Return the (x, y) coordinate for the center point of the cell that contains the specified text.  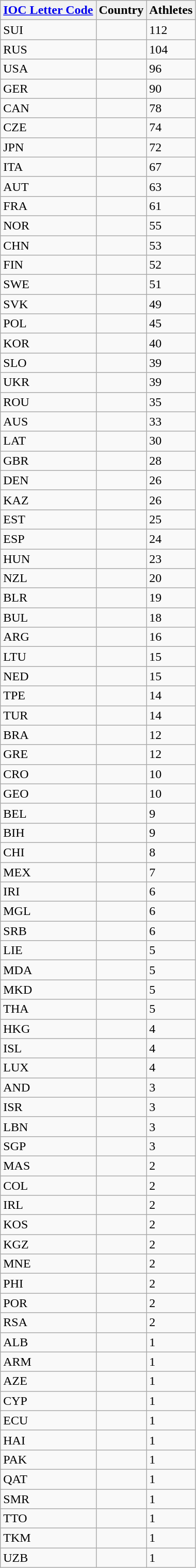
SVK (48, 304)
104 (171, 49)
EST (48, 519)
MEX (48, 872)
BIH (48, 833)
ALB (48, 1342)
96 (171, 69)
GBR (48, 461)
UKR (48, 382)
TKM (48, 1538)
ITA (48, 167)
CAN (48, 108)
61 (171, 206)
LTU (48, 657)
ISR (48, 1107)
19 (171, 598)
AZE (48, 1381)
16 (171, 637)
USA (48, 69)
CYP (48, 1401)
74 (171, 128)
ARG (48, 637)
MGL (48, 911)
63 (171, 186)
CHN (48, 245)
MNE (48, 1264)
23 (171, 558)
KGZ (48, 1244)
49 (171, 304)
AUS (48, 421)
NZL (48, 578)
AND (48, 1087)
KOR (48, 343)
POR (48, 1303)
NOR (48, 225)
112 (171, 30)
ISL (48, 1048)
35 (171, 402)
SUI (48, 30)
Athletes (171, 10)
FRA (48, 206)
QAT (48, 1479)
CHI (48, 852)
HUN (48, 558)
24 (171, 539)
SLO (48, 363)
40 (171, 343)
LAT (48, 441)
SMR (48, 1499)
JPN (48, 147)
SRB (48, 931)
GRE (48, 754)
IRL (48, 1205)
POL (48, 324)
SWE (48, 285)
MAS (48, 1166)
CRO (48, 774)
KAZ (48, 500)
LUX (48, 1068)
GEO (48, 794)
SGP (48, 1146)
MKD (48, 990)
UZB (48, 1558)
THA (48, 1009)
PHI (48, 1283)
AUT (48, 186)
72 (171, 147)
TTO (48, 1519)
PAK (48, 1459)
CZE (48, 128)
FIN (48, 265)
MDA (48, 970)
IRI (48, 892)
30 (171, 441)
ECU (48, 1420)
90 (171, 89)
RSA (48, 1323)
BEL (48, 813)
8 (171, 852)
ESP (48, 539)
KOS (48, 1225)
BUL (48, 618)
33 (171, 421)
53 (171, 245)
7 (171, 872)
HKG (48, 1029)
51 (171, 285)
GER (48, 89)
DEN (48, 480)
55 (171, 225)
20 (171, 578)
LIE (48, 950)
TUR (48, 715)
NED (48, 676)
ROU (48, 402)
RUS (48, 49)
HAI (48, 1440)
LBN (48, 1126)
67 (171, 167)
25 (171, 519)
45 (171, 324)
TPE (48, 696)
IOC Letter Code (48, 10)
52 (171, 265)
BRA (48, 735)
Country (121, 10)
ARM (48, 1362)
78 (171, 108)
28 (171, 461)
18 (171, 618)
BLR (48, 598)
COL (48, 1185)
